Provide the (x, y) coordinate of the cell's center where the given text is located.  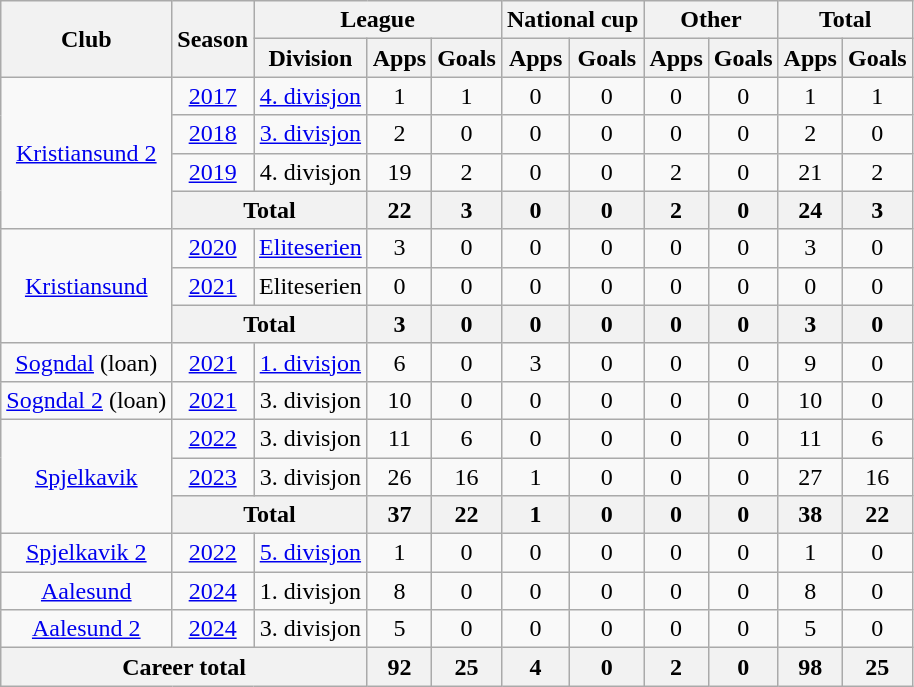
24 (810, 210)
Club (86, 39)
2020 (213, 248)
2023 (213, 477)
Aalesund 2 (86, 629)
League (378, 20)
Season (213, 39)
Sogndal 2 (loan) (86, 400)
Spjelkavik (86, 476)
2019 (213, 172)
Division (311, 58)
Kristiansund 2 (86, 153)
Kristiansund (86, 286)
Sogndal (loan) (86, 362)
5. divisjon (311, 553)
27 (810, 477)
9 (810, 362)
92 (399, 667)
Career total (184, 667)
Spjelkavik 2 (86, 553)
National cup (572, 20)
Other (711, 20)
4 (535, 667)
2018 (213, 134)
98 (810, 667)
2017 (213, 96)
37 (399, 515)
19 (399, 172)
21 (810, 172)
26 (399, 477)
38 (810, 515)
Aalesund (86, 591)
